Extract the [x, y] coordinate from the center of the cell holding the provided text.  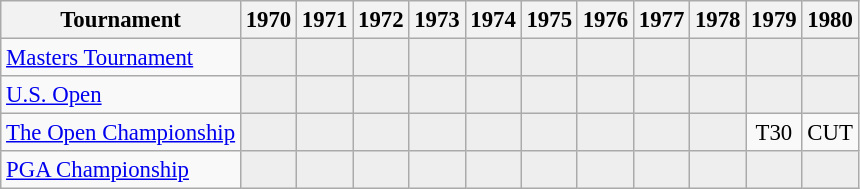
1970 [268, 20]
1976 [605, 20]
1980 [830, 20]
1972 [381, 20]
1971 [325, 20]
1978 [718, 20]
T30 [774, 133]
1977 [661, 20]
Masters Tournament [121, 58]
1979 [774, 20]
Tournament [121, 20]
CUT [830, 133]
1974 [493, 20]
The Open Championship [121, 133]
1973 [437, 20]
PGA Championship [121, 170]
U.S. Open [121, 95]
1975 [549, 20]
